Extract the [x, y] coordinate from the center of the cell holding the provided text.  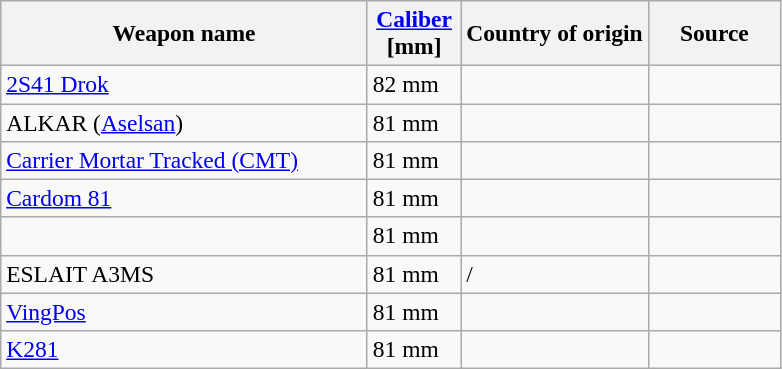
ESLAIT A3MS [184, 274]
Cardom 81 [184, 198]
Source [714, 32]
K281 [184, 349]
2S41 Drok [184, 84]
VingPos [184, 312]
Carrier Mortar Tracked (CMT) [184, 160]
ALKAR (Aselsan) [184, 122]
Caliber[mm] [414, 32]
Country of origin [554, 32]
82 mm [414, 84]
/ [554, 274]
Weapon name [184, 32]
